Pinpoint the cell where the given text exists, returning its (x, y) midpoint coordinate. 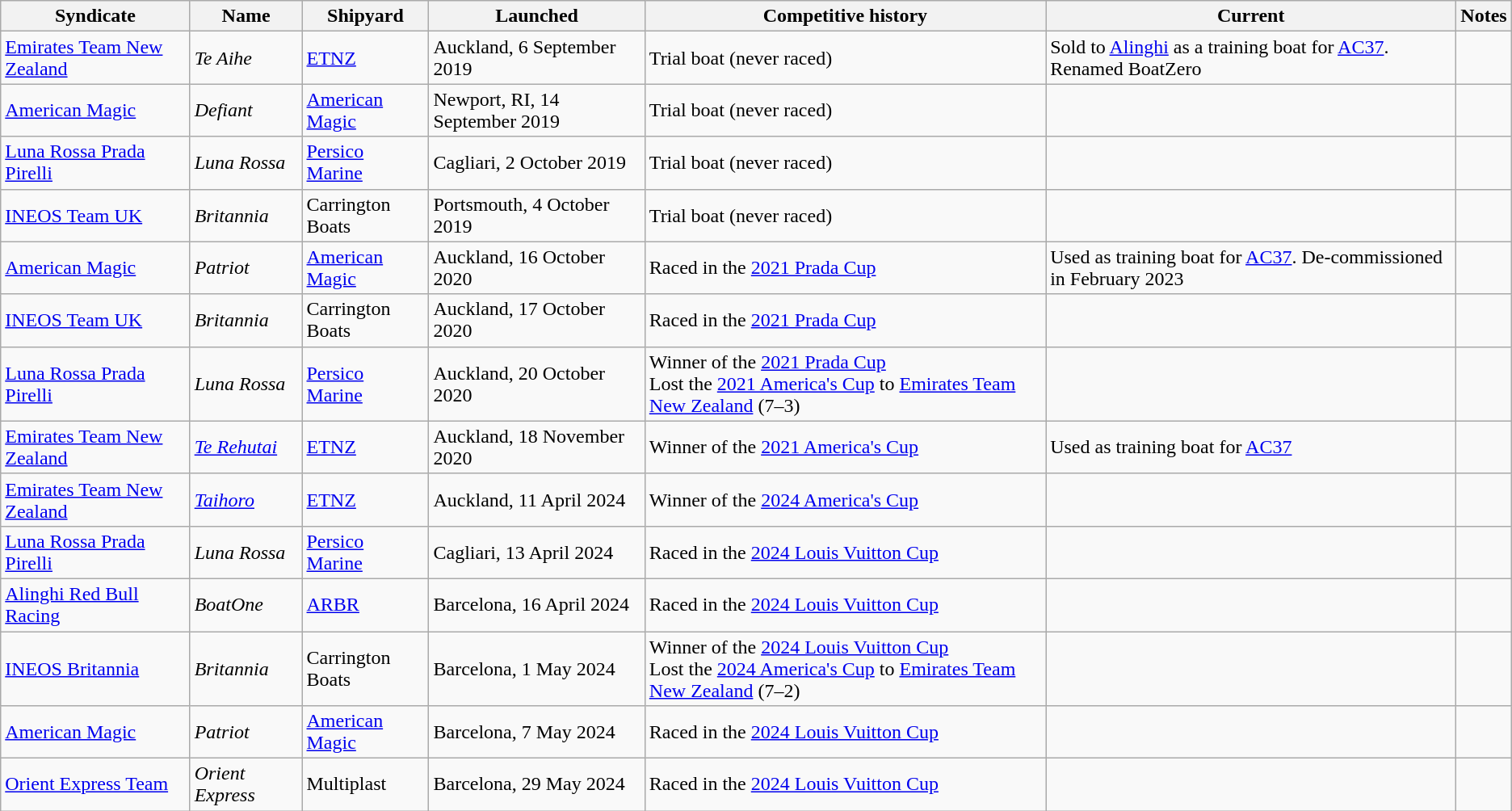
Cagliari, 2 October 2019 (536, 163)
Name (246, 16)
Auckland, 20 October 2020 (536, 384)
Used as training boat for AC37. De-commissioned in February 2023 (1251, 268)
Winner of the 2024 Louis Vuitton CupLost the 2024 America's Cup to Emirates Team New Zealand (7–2) (845, 669)
Auckland, 11 April 2024 (536, 499)
Sold to Alinghi as a training boat for AC37. Renamed BoatZero (1251, 58)
Te Rehutai (246, 448)
INEOS Britannia (95, 669)
Auckland, 18 November 2020 (536, 448)
Barcelona, 7 May 2024 (536, 732)
Newport, RI, 14 September 2019 (536, 110)
Notes (1484, 16)
Orient Express (246, 785)
Syndicate (95, 16)
Used as training boat for AC37 (1251, 448)
Auckland, 16 October 2020 (536, 268)
Barcelona, 29 May 2024 (536, 785)
BoatOne (246, 604)
Winner of the 2024 America's Cup (845, 499)
Auckland, 6 September 2019 (536, 58)
Launched (536, 16)
ARBR (365, 604)
Cagliari, 13 April 2024 (536, 553)
Barcelona, 16 April 2024 (536, 604)
Te Aihe (246, 58)
Competitive history (845, 16)
Current (1251, 16)
Portsmouth, 4 October 2019 (536, 215)
Winner of the 2021 Prada CupLost the 2021 America's Cup to Emirates Team New Zealand (7–3) (845, 384)
Alinghi Red Bull Racing (95, 604)
Shipyard (365, 16)
Taihoro (246, 499)
Barcelona, 1 May 2024 (536, 669)
Winner of the 2021 America's Cup (845, 448)
Orient Express Team (95, 785)
Auckland, 17 October 2020 (536, 320)
Defiant (246, 110)
Multiplast (365, 785)
